Find where the given text appears and provide that cell's center as (X, Y) coordinate. 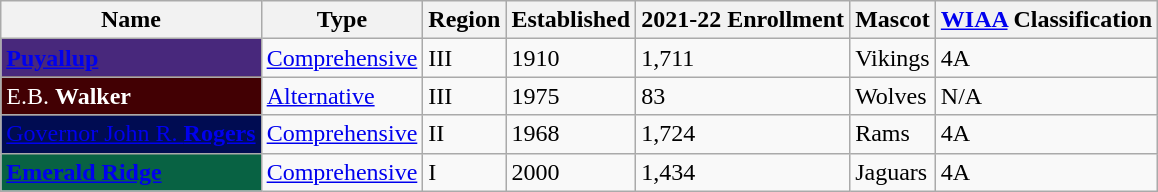
Governor John R. Rogers (131, 134)
1,434 (743, 172)
83 (743, 96)
Established (571, 20)
Jaguars (893, 172)
1975 (571, 96)
Wolves (893, 96)
Vikings (893, 58)
Emerald Ridge (131, 172)
I (464, 172)
WIAA Classification (1046, 20)
N/A (1046, 96)
2000 (571, 172)
1,711 (743, 58)
Rams (893, 134)
Alternative (342, 96)
1968 (571, 134)
1910 (571, 58)
Mascot (893, 20)
Name (131, 20)
II (464, 134)
2021-22 Enrollment (743, 20)
Type (342, 20)
1,724 (743, 134)
E.B. Walker (131, 96)
Region (464, 20)
Puyallup (131, 58)
